Search for the cell housing the specified text and yield its [x, y] center coordinate. 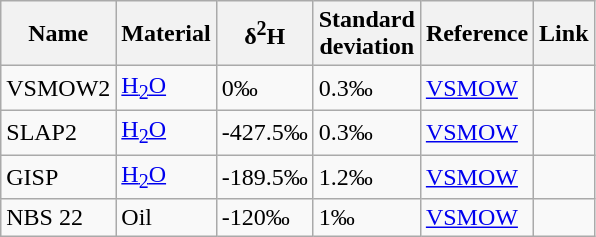
1.2‰ [366, 176]
Link [564, 34]
Name [58, 34]
-427.5‰ [264, 132]
VSMOW2 [58, 88]
GISP [58, 176]
NBS 22 [58, 218]
Oil [166, 218]
-189.5‰ [264, 176]
Standarddeviation [366, 34]
0‰ [264, 88]
SLAP2 [58, 132]
1‰ [366, 218]
Reference [476, 34]
δ2H [264, 34]
Material [166, 34]
-120‰ [264, 218]
